Search for the cell housing the specified text and yield its (X, Y) center coordinate. 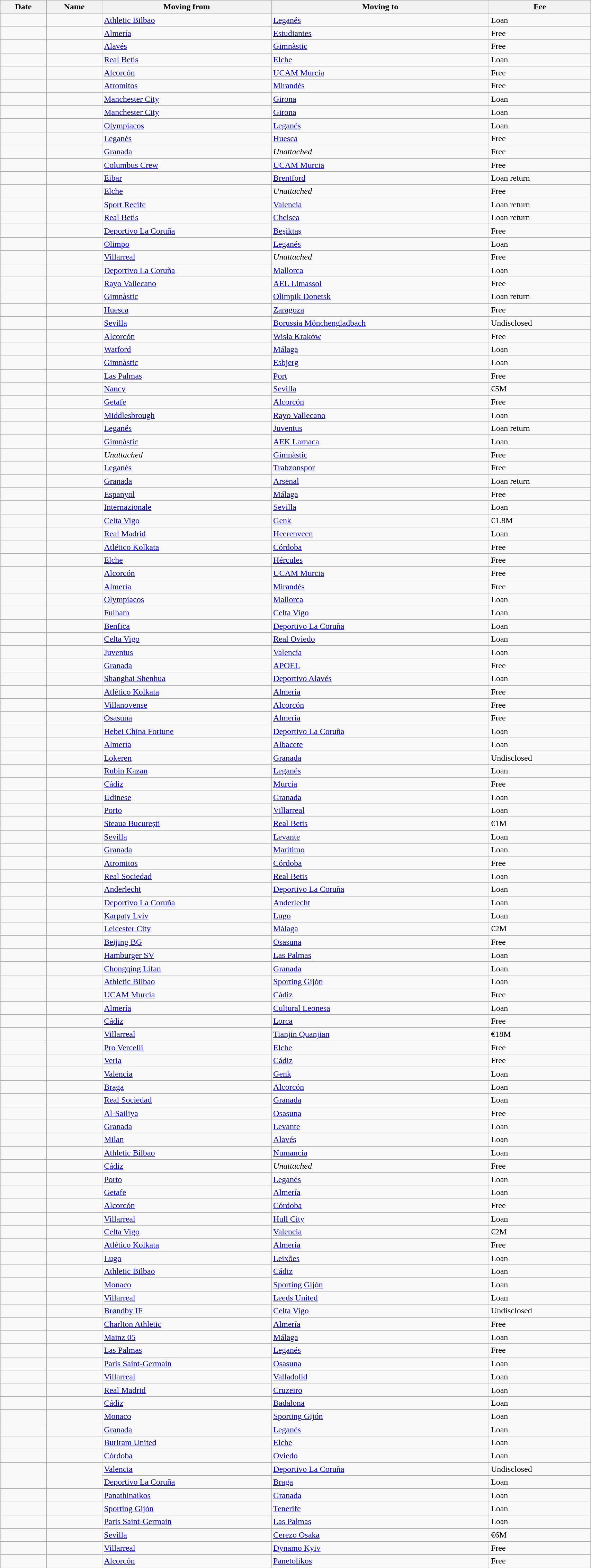
Middlesbrough (187, 415)
€18M (539, 1034)
Brentford (380, 178)
Steaua București (187, 824)
€1M (539, 824)
Cerezo Osaka (380, 1535)
AEL Limassol (380, 283)
Beşiktaş (380, 231)
Leixões (380, 1258)
Murcia (380, 784)
AEK Larnaca (380, 442)
Esbjerg (380, 362)
Hull City (380, 1218)
Numancia (380, 1153)
Moving from (187, 7)
Cultural Leonesa (380, 1008)
Beijing BG (187, 942)
Charlton Athletic (187, 1324)
Marítimo (380, 850)
Sport Recife (187, 205)
Moving to (380, 7)
Columbus Crew (187, 165)
Buriram United (187, 1443)
Olimpik Donetsk (380, 297)
Deportivo Alavés (380, 679)
Veria (187, 1061)
Fee (539, 7)
Milan (187, 1140)
€5M (539, 389)
Pro Vercelli (187, 1048)
Real Oviedo (380, 639)
Badalona (380, 1403)
Olimpo (187, 244)
Fulham (187, 613)
Hamburger SV (187, 955)
Date (24, 7)
Al-Sailiya (187, 1113)
Tenerife (380, 1508)
Arsenal (380, 481)
Panathinaikos (187, 1495)
Shanghai Shenhua (187, 679)
Wisła Kraków (380, 336)
Hebei China Fortune (187, 731)
Name (74, 7)
Internazionale (187, 507)
Eibar (187, 178)
Trabzonspor (380, 468)
€1.8M (539, 520)
Brøndby IF (187, 1311)
Tianjin Quanjian (380, 1034)
Villanovense (187, 705)
Borussia Mönchengladbach (380, 323)
Oviedo (380, 1456)
Dynamo Kyiv (380, 1548)
Leeds United (380, 1298)
Watford (187, 349)
Leicester City (187, 929)
Heerenveen (380, 534)
Mainz 05 (187, 1337)
Lorca (380, 1021)
Estudiantes (380, 33)
Panetolikos (380, 1561)
Karpaty Lviv (187, 916)
Chelsea (380, 218)
Rubin Kazan (187, 771)
Zaragoza (380, 310)
Albacete (380, 744)
Espanyol (187, 494)
€6M (539, 1535)
Udinese (187, 797)
Chongqing Lifan (187, 968)
Port (380, 375)
Valladolid (380, 1377)
Nancy (187, 389)
Lokeren (187, 758)
APOEL (380, 665)
Cruzeiro (380, 1390)
Benfica (187, 626)
Hércules (380, 560)
